Pinpoint the cell where the given text exists, returning its [X, Y] midpoint coordinate. 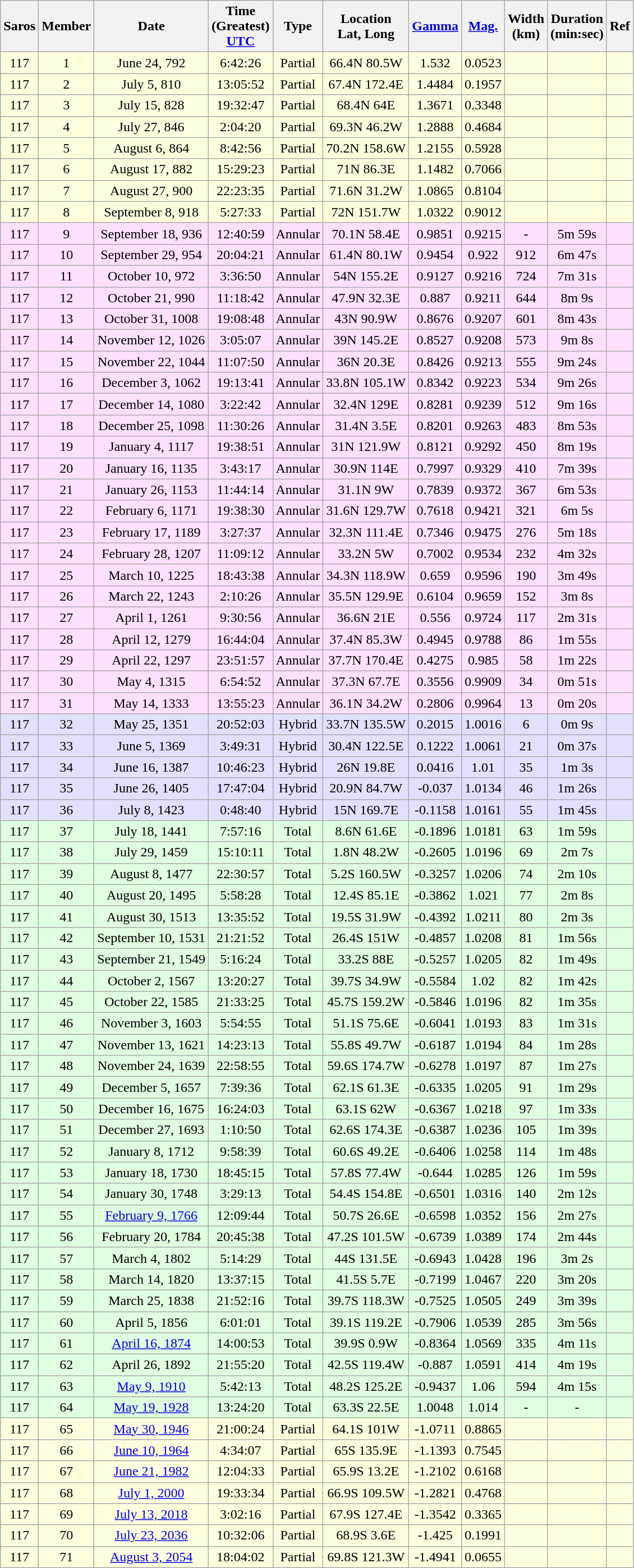
18:45:15 [240, 1173]
33.8N 105.1W [366, 383]
October 2, 1567 [151, 981]
1.0258 [483, 1151]
June 5, 1369 [151, 746]
32 [66, 725]
1.8N 48.2W [366, 852]
4:34:07 [240, 1450]
0.9211 [483, 298]
17 [66, 404]
20:04:21 [240, 255]
22:58:55 [240, 1066]
40 [66, 895]
1.0467 [483, 1279]
54 [66, 1194]
3m 2s [577, 1258]
11:44:14 [240, 490]
18:04:02 [240, 1557]
-0.2605 [435, 852]
0.9239 [483, 404]
1m 27s [577, 1066]
-0.6335 [435, 1087]
3:29:13 [240, 1194]
1.532 [435, 63]
September 21, 1549 [151, 959]
0.9659 [483, 596]
16 [66, 383]
1.2888 [435, 127]
0.9215 [483, 233]
38 [66, 852]
-1.2102 [435, 1472]
August 20, 1495 [151, 895]
0.4275 [435, 661]
9m 24s [577, 362]
0.7346 [435, 532]
June 26, 1405 [151, 788]
August 30, 1513 [151, 916]
81 [526, 938]
-0.6278 [435, 1066]
3:43:17 [240, 468]
Member [66, 26]
1.0428 [483, 1258]
37.7N 170.4E [366, 661]
39N 145.2E [366, 340]
November 24, 1639 [151, 1066]
62.6S 174.3E [366, 1130]
22 [66, 511]
5:58:28 [240, 895]
51.1S 75.6E [366, 1023]
-0.5584 [435, 981]
37.3N 67.7E [366, 682]
30.9N 114E [366, 468]
11:07:50 [240, 362]
April 22, 1297 [151, 661]
84 [526, 1045]
July 8, 1423 [151, 810]
June 24, 792 [151, 63]
6:42:26 [240, 63]
0.1957 [483, 84]
0.9263 [483, 426]
-1.1393 [435, 1450]
0.0523 [483, 63]
1m 28s [577, 1045]
0.3365 [483, 1514]
49 [66, 1087]
-1.2821 [435, 1493]
97 [526, 1109]
11:09:12 [240, 554]
1.0161 [483, 810]
0:48:40 [240, 810]
August 17, 882 [151, 169]
0.7839 [435, 490]
63.3S 22.5E [366, 1408]
-0.6367 [435, 1109]
67 [66, 1472]
1.0352 [483, 1215]
7:57:16 [240, 831]
0.9851 [435, 233]
77 [526, 895]
56 [66, 1237]
7m 39s [577, 468]
0.8865 [483, 1429]
1m 39s [577, 1130]
60.6S 49.2E [366, 1151]
1m 45s [577, 810]
January 8, 1712 [151, 1151]
0.9292 [483, 447]
5:54:55 [240, 1023]
6m 53s [577, 490]
16:44:04 [240, 639]
14:00:53 [240, 1344]
2m 10s [577, 874]
1.021 [483, 895]
1.0389 [483, 1237]
0.0416 [435, 767]
39.1S 119.2E [366, 1322]
1m 48s [577, 1151]
5:27:33 [240, 212]
1.3671 [435, 105]
249 [526, 1300]
February 17, 1189 [151, 532]
3:05:07 [240, 340]
86 [526, 639]
12:09:44 [240, 1215]
13:37:15 [240, 1279]
9m 26s [577, 383]
-1.0711 [435, 1429]
367 [526, 490]
9m 8s [577, 340]
23 [66, 532]
-0.037 [435, 788]
0.1222 [435, 746]
39.7S 34.9W [366, 981]
0.8121 [435, 447]
1m 33s [577, 1109]
64 [66, 1408]
22:23:35 [240, 191]
0m 20s [577, 703]
November 3, 1603 [151, 1023]
-0.3257 [435, 874]
1.0016 [483, 725]
4m 19s [577, 1365]
19:38:30 [240, 511]
1.0322 [435, 212]
65S 135.9E [366, 1450]
Time(Greatest)UTC [240, 26]
48.2S 125.2E [366, 1386]
1.0134 [483, 788]
13:24:20 [240, 1408]
321 [526, 511]
15 [66, 362]
September 29, 954 [151, 255]
8.6N 61.6E [366, 831]
18 [66, 426]
555 [526, 362]
2m 7s [577, 852]
Duration(min:sec) [577, 26]
55.8S 49.7W [366, 1045]
1.01 [483, 767]
27 [66, 617]
70 [66, 1535]
2 [66, 84]
2m 31s [577, 617]
0.9223 [483, 383]
29 [66, 661]
-0.5846 [435, 1002]
51 [66, 1130]
1.1482 [435, 169]
1m 26s [577, 788]
5m 59s [577, 233]
1.0285 [483, 1173]
14:23:13 [240, 1045]
41.5S 5.7E [366, 1279]
285 [526, 1322]
39.7S 118.3W [366, 1300]
19.5S 31.9W [366, 916]
45 [66, 1002]
12:04:33 [240, 1472]
Mag. [483, 26]
1.2155 [435, 148]
-0.887 [435, 1365]
1m 56s [577, 938]
0.9421 [483, 511]
September 10, 1531 [151, 938]
1.0208 [483, 938]
2m 44s [577, 1237]
November 13, 1621 [151, 1045]
1.0505 [483, 1300]
36N 20.3E [366, 362]
4m 15s [577, 1386]
3m 56s [577, 1322]
August 8, 1477 [151, 874]
May 30, 1946 [151, 1429]
-0.7525 [435, 1300]
21:55:20 [240, 1365]
0.6168 [483, 1472]
December 5, 1657 [151, 1087]
6m 47s [577, 255]
19:32:47 [240, 105]
19:08:48 [240, 319]
0.659 [435, 575]
0.8676 [435, 319]
1 [66, 63]
534 [526, 383]
0.9909 [483, 682]
0.9372 [483, 490]
5 [66, 148]
37.4N 85.3W [366, 639]
335 [526, 1344]
0.9596 [483, 575]
0.7545 [483, 1450]
-0.6406 [435, 1151]
48 [66, 1066]
31.4N 3.5E [366, 426]
August 27, 900 [151, 191]
-0.9437 [435, 1386]
0m 37s [577, 746]
2:04:20 [240, 127]
25 [66, 575]
0.6104 [435, 596]
-0.4392 [435, 916]
52 [66, 1151]
3:36:50 [240, 276]
December 3, 1062 [151, 383]
33.2N 5W [366, 554]
5m 18s [577, 532]
1m 29s [577, 1087]
-1.425 [435, 1535]
1.0569 [483, 1344]
November 12, 1026 [151, 340]
3m 8s [577, 596]
105 [526, 1130]
0.8426 [435, 362]
3 [66, 105]
19 [66, 447]
January 4, 1117 [151, 447]
33 [66, 746]
62.1S 61.3E [366, 1087]
34.3N 118.9W [366, 575]
7m 31s [577, 276]
March 4, 1802 [151, 1258]
-0.6943 [435, 1258]
June 21, 1982 [151, 1472]
1m 31s [577, 1023]
12.4S 85.1E [366, 895]
512 [526, 404]
February 20, 1784 [151, 1237]
69.8S 121.3W [366, 1557]
-0.644 [435, 1173]
0.9724 [483, 617]
1.0218 [483, 1109]
April 26, 1892 [151, 1365]
15:10:11 [240, 852]
4m 32s [577, 554]
30 [66, 682]
19:38:51 [240, 447]
4 [66, 127]
Ref [619, 26]
0.0655 [483, 1557]
1m 49s [577, 959]
0.9964 [483, 703]
41 [66, 916]
1m 3s [577, 767]
January 16, 1135 [151, 468]
80 [526, 916]
28 [66, 639]
68 [66, 1493]
276 [526, 532]
October 31, 1008 [151, 319]
2m 27s [577, 1215]
-0.5257 [435, 959]
57 [66, 1258]
19:33:34 [240, 1493]
0.9216 [483, 276]
67.9S 127.4E [366, 1514]
0.8342 [435, 383]
1m 42s [577, 981]
0.556 [435, 617]
36.6N 21E [366, 617]
-0.6501 [435, 1194]
June 10, 1964 [151, 1450]
21:21:52 [240, 938]
8:42:56 [240, 148]
24 [66, 554]
0.8527 [435, 340]
68.4N 64E [366, 105]
-0.6598 [435, 1215]
114 [526, 1151]
15:29:23 [240, 169]
11 [66, 276]
156 [526, 1215]
70.1N 58.4E [366, 233]
-1.4941 [435, 1557]
10 [66, 255]
14 [66, 340]
0.9454 [435, 255]
-0.1158 [435, 810]
-0.4857 [435, 938]
232 [526, 554]
1.4484 [435, 84]
January 30, 1748 [151, 1194]
7 [66, 191]
0.8104 [483, 191]
July 29, 1459 [151, 852]
September 8, 918 [151, 212]
8m 9s [577, 298]
91 [526, 1087]
2m 3s [577, 916]
1.0193 [483, 1023]
-0.6187 [435, 1045]
-0.3862 [435, 895]
33.7N 135.5W [366, 725]
6:01:01 [240, 1322]
13:35:52 [240, 916]
66.4N 80.5W [366, 63]
-0.6739 [435, 1237]
912 [526, 255]
61 [66, 1344]
July 13, 2018 [151, 1514]
Gamma [435, 26]
June 16, 1387 [151, 767]
20:45:38 [240, 1237]
2m 12s [577, 1194]
61.4N 80.1W [366, 255]
483 [526, 426]
6:54:52 [240, 682]
66.9S 109.5W [366, 1493]
1.0211 [483, 916]
19:13:41 [240, 383]
1:10:50 [240, 1130]
410 [526, 468]
8m 43s [577, 319]
-0.1896 [435, 831]
0.5928 [483, 148]
30.4N 122.5E [366, 746]
23:51:57 [240, 661]
September 18, 936 [151, 233]
May 19, 1928 [151, 1408]
July 1, 2000 [151, 1493]
July 23, 2036 [151, 1535]
220 [526, 1279]
November 22, 1044 [151, 362]
54N 155.2E [366, 276]
-1.3542 [435, 1514]
65.9S 13.2E [366, 1472]
0.7066 [483, 169]
57.8S 77.4W [366, 1173]
47.9N 32.3E [366, 298]
1m 35s [577, 1002]
December 16, 1675 [151, 1109]
0.9127 [435, 276]
October 22, 1585 [151, 1002]
66 [66, 1450]
724 [526, 276]
45.7S 159.2W [366, 1002]
0.2015 [435, 725]
April 1, 1261 [151, 617]
22:30:57 [240, 874]
May 25, 1351 [151, 725]
-0.6041 [435, 1023]
50 [66, 1109]
February 28, 1207 [151, 554]
20:52:03 [240, 725]
36 [66, 810]
126 [526, 1173]
196 [526, 1258]
0.4945 [435, 639]
3m 49s [577, 575]
44 [66, 981]
10:46:23 [240, 767]
8m 19s [577, 447]
644 [526, 298]
32.3N 111.4E [366, 532]
1.0591 [483, 1365]
43N 90.9W [366, 319]
August 3, 2054 [151, 1557]
0.9788 [483, 639]
0m 51s [577, 682]
0.3348 [483, 105]
0.9207 [483, 319]
-0.6387 [435, 1130]
31.6N 129.7W [366, 511]
140 [526, 1194]
21:00:24 [240, 1429]
3:49:31 [240, 746]
Width(km) [526, 26]
0m 9s [577, 725]
47.2S 101.5W [366, 1237]
16:24:03 [240, 1109]
5:42:13 [240, 1386]
21:52:16 [240, 1300]
174 [526, 1237]
21:33:25 [240, 1002]
42 [66, 938]
37 [66, 831]
3:27:37 [240, 532]
7:39:36 [240, 1087]
LocationLat, Long [366, 26]
1.014 [483, 1408]
6m 5s [577, 511]
15N 169.7E [366, 810]
59 [66, 1300]
0.2806 [435, 703]
April 16, 1874 [151, 1344]
9m 16s [577, 404]
5:14:29 [240, 1258]
63.1S 62W [366, 1109]
8m 53s [577, 426]
4m 11s [577, 1344]
11:30:26 [240, 426]
39.9S 0.9W [366, 1344]
1.0061 [483, 746]
62 [66, 1365]
January 26, 1153 [151, 490]
83 [526, 1023]
13:05:52 [240, 84]
December 14, 1080 [151, 404]
August 6, 864 [151, 148]
71N 86.3E [366, 169]
39 [66, 874]
December 25, 1098 [151, 426]
0.9475 [483, 532]
3m 39s [577, 1300]
December 27, 1693 [151, 1130]
February 6, 1171 [151, 511]
414 [526, 1365]
0.8201 [435, 426]
1.0316 [483, 1194]
0.7997 [435, 468]
February 9, 1766 [151, 1215]
18:43:38 [240, 575]
0.4684 [483, 127]
35.5N 129.9E [366, 596]
1m 55s [577, 639]
July 5, 810 [151, 84]
71 [66, 1557]
0.3556 [435, 682]
1.0236 [483, 1130]
31 [66, 703]
0.7002 [435, 554]
March 22, 1243 [151, 596]
-0.7906 [435, 1322]
26.4S 151W [366, 938]
July 18, 1441 [151, 831]
2:10:26 [240, 596]
January 18, 1730 [151, 1173]
Type [298, 26]
Date [151, 26]
68.9S 3.6E [366, 1535]
13:55:23 [240, 703]
May 14, 1333 [151, 703]
0.4768 [483, 1493]
12 [66, 298]
0.7618 [435, 511]
13:20:27 [240, 981]
64.1S 101W [366, 1429]
5.2S 160.5W [366, 874]
9 [66, 233]
0.9329 [483, 468]
190 [526, 575]
450 [526, 447]
1.0865 [435, 191]
72N 151.7W [366, 212]
60 [66, 1322]
26N 19.8E [366, 767]
17:47:04 [240, 788]
0.9208 [483, 340]
20.9N 84.7W [366, 788]
1.0181 [483, 831]
May 9, 1910 [151, 1386]
69.3N 46.2W [366, 127]
31N 121.9W [366, 447]
0.985 [483, 661]
8 [66, 212]
31.1N 9W [366, 490]
Saros [20, 26]
0.9213 [483, 362]
20 [66, 468]
1.0048 [435, 1408]
March 14, 1820 [151, 1279]
59.6S 174.7W [366, 1066]
1m 22s [577, 661]
152 [526, 596]
October 21, 990 [151, 298]
1.0194 [483, 1045]
33.2S 88E [366, 959]
12:40:59 [240, 233]
11:18:42 [240, 298]
44S 131.5E [366, 1258]
0.9534 [483, 554]
5:16:24 [240, 959]
54.4S 154.8E [366, 1194]
0.887 [435, 298]
67.4N 172.4E [366, 84]
May 4, 1315 [151, 682]
July 27, 846 [151, 127]
36.1N 34.2W [366, 703]
1.0197 [483, 1066]
43 [66, 959]
9:30:56 [240, 617]
3:02:16 [240, 1514]
1.02 [483, 981]
March 25, 1838 [151, 1300]
March 10, 1225 [151, 575]
April 5, 1856 [151, 1322]
601 [526, 319]
1.0539 [483, 1322]
9:58:39 [240, 1151]
26 [66, 596]
0.9012 [483, 212]
October 10, 972 [151, 276]
74 [526, 874]
594 [526, 1386]
April 12, 1279 [151, 639]
87 [526, 1066]
3:22:42 [240, 404]
0.922 [483, 255]
3m 20s [577, 1279]
573 [526, 340]
50.7S 26.6E [366, 1215]
10:32:06 [240, 1535]
1.06 [483, 1386]
1.0206 [483, 874]
July 15, 828 [151, 105]
0.1991 [483, 1535]
53 [66, 1173]
42.5S 119.4W [366, 1365]
47 [66, 1045]
-0.8364 [435, 1344]
71.6N 31.2W [366, 191]
70.2N 158.6W [366, 148]
2m 8s [577, 895]
32.4N 129E [366, 404]
0.8281 [435, 404]
65 [66, 1429]
-0.7199 [435, 1279]
